Return [X, Y] of the center of cell containing provided text 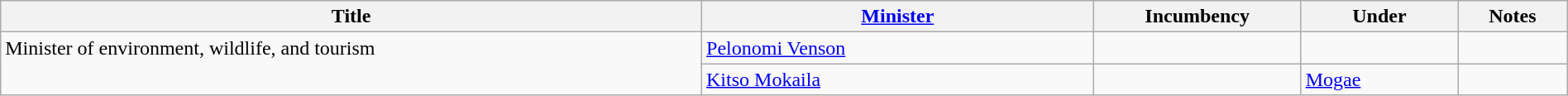
Minister of environment, wildlife, and tourism [351, 64]
Title [351, 17]
Incumbency [1198, 17]
Mogae [1379, 79]
Minister [898, 17]
Under [1379, 17]
Pelonomi Venson [898, 48]
Notes [1513, 17]
Kitso Mokaila [898, 79]
